Search for the cell housing the specified text and yield its (x, y) center coordinate. 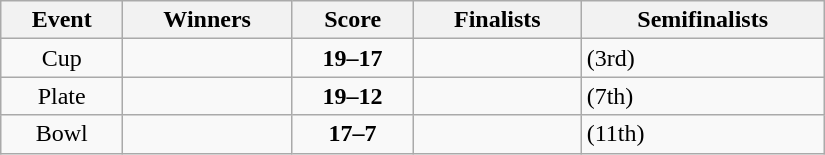
Plate (62, 96)
(7th) (702, 96)
Bowl (62, 134)
19–17 (353, 58)
17–7 (353, 134)
19–12 (353, 96)
Cup (62, 58)
(11th) (702, 134)
Winners (208, 20)
Event (62, 20)
Finalists (498, 20)
(3rd) (702, 58)
Semifinalists (702, 20)
Score (353, 20)
